Provide the (X, Y) coordinate of the cell's center where the given text is located.  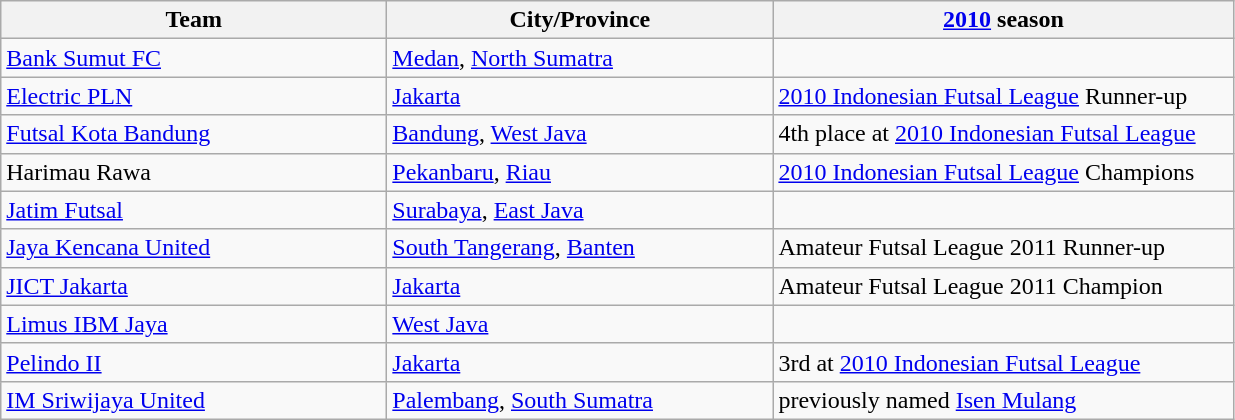
West Java (580, 324)
City/Province (580, 20)
South Tangerang, Banten (580, 248)
Amateur Futsal League 2011 Runner-up (1004, 248)
4th place at 2010 Indonesian Futsal League (1004, 134)
Electric PLN (194, 96)
IM Sriwijaya United (194, 400)
Limus IBM Jaya (194, 324)
Team (194, 20)
2010 Indonesian Futsal League Champions (1004, 172)
Harimau Rawa (194, 172)
Jatim Futsal (194, 210)
Palembang, South Sumatra (580, 400)
Jaya Kencana United (194, 248)
2010 season (1004, 20)
Bank Sumut FC (194, 58)
Pelindo II (194, 362)
Medan, North Sumatra (580, 58)
2010 Indonesian Futsal League Runner-up (1004, 96)
Amateur Futsal League 2011 Champion (1004, 286)
previously named Isen Mulang (1004, 400)
Surabaya, East Java (580, 210)
Futsal Kota Bandung (194, 134)
Pekanbaru, Riau (580, 172)
3rd at 2010 Indonesian Futsal League (1004, 362)
JICT Jakarta (194, 286)
Bandung, West Java (580, 134)
